Search for the cell housing the specified text and yield its [X, Y] center coordinate. 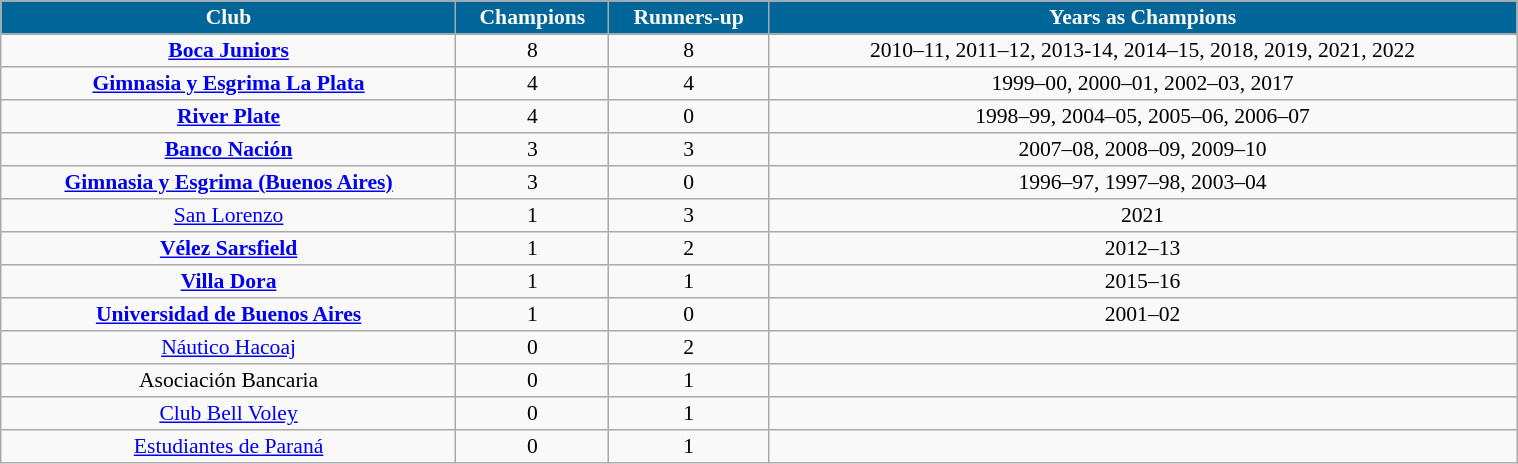
Náutico Hacoaj [228, 348]
Years as Champions [1142, 18]
2021 [1142, 216]
1998–99, 2004–05, 2005–06, 2006–07 [1142, 116]
Estudiantes de Paraná [228, 446]
Club [228, 18]
Asociación Bancaria [228, 380]
Champions [532, 18]
Banco Nación [228, 150]
Gimnasia y Esgrima (Buenos Aires) [228, 182]
2012–13 [1142, 248]
San Lorenzo [228, 216]
Gimnasia y Esgrima La Plata [228, 84]
2015–16 [1142, 282]
Club Bell Voley [228, 414]
2010–11, 2011–12, 2013-14, 2014–15, 2018, 2019, 2021, 2022 [1142, 50]
Universidad de Buenos Aires [228, 314]
2001–02 [1142, 314]
1996–97, 1997–98, 2003–04 [1142, 182]
Boca Juniors [228, 50]
River Plate [228, 116]
Villa Dora [228, 282]
Runners-up [689, 18]
1999–00, 2000–01, 2002–03, 2017 [1142, 84]
Vélez Sarsfield [228, 248]
2007–08, 2008–09, 2009–10 [1142, 150]
